Search for the cell housing the specified text and yield its [x, y] center coordinate. 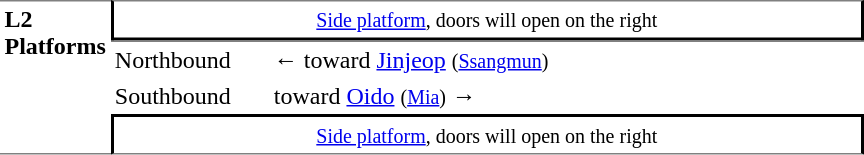
← toward Jinjeop (Ssangmun) [566, 59]
L2Platforms [55, 77]
Southbound [190, 96]
toward Oido (Mia) → [566, 96]
Northbound [190, 59]
